Search for the cell housing the specified text and yield its [x, y] center coordinate. 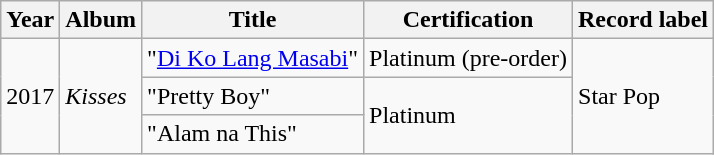
Platinum [468, 115]
Kisses [101, 96]
"Alam na This" [253, 134]
Certification [468, 20]
Title [253, 20]
Album [101, 20]
Record label [644, 20]
Year [30, 20]
Star Pop [644, 96]
2017 [30, 96]
"Pretty Boy" [253, 96]
"Di Ko Lang Masabi" [253, 58]
Platinum (pre-order) [468, 58]
